Capture the cell that displays the provided text and extract its (X, Y) central coordinate. 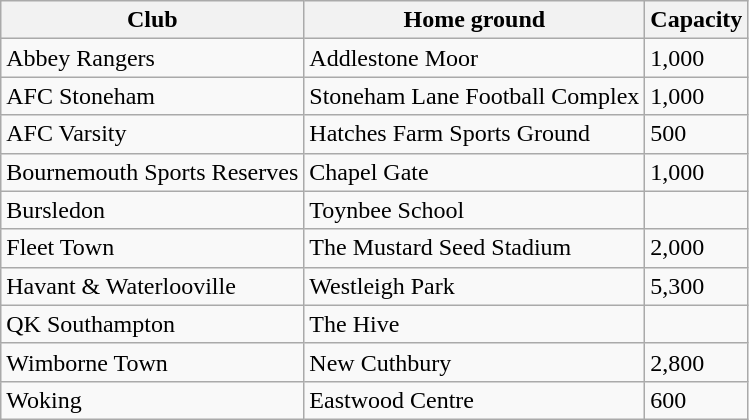
Havant & Waterlooville (152, 286)
Chapel Gate (474, 172)
Eastwood Centre (474, 400)
The Mustard Seed Stadium (474, 248)
Capacity (696, 20)
Wimborne Town (152, 362)
Bursledon (152, 210)
Club (152, 20)
Fleet Town (152, 248)
Home ground (474, 20)
Woking (152, 400)
AFC Varsity (152, 134)
Westleigh Park (474, 286)
Bournemouth Sports Reserves (152, 172)
2,000 (696, 248)
QK Southampton (152, 324)
5,300 (696, 286)
500 (696, 134)
Toynbee School (474, 210)
Addlestone Moor (474, 58)
New Cuthbury (474, 362)
2,800 (696, 362)
The Hive (474, 324)
AFC Stoneham (152, 96)
Hatches Farm Sports Ground (474, 134)
Abbey Rangers (152, 58)
Stoneham Lane Football Complex (474, 96)
600 (696, 400)
